Return [X, Y] of the center of cell containing provided text 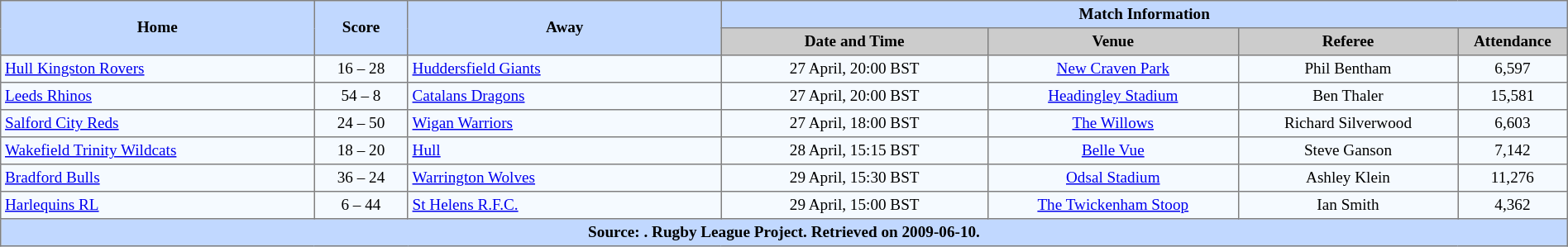
Ben Thaler [1348, 96]
27 April, 18:00 BST [854, 124]
Richard Silverwood [1348, 124]
29 April, 15:00 BST [854, 205]
Ashley Klein [1348, 178]
Leeds Rhinos [157, 96]
Hull Kingston Rovers [157, 69]
Home [157, 28]
St Helens R.F.C. [564, 205]
The Twickenham Stoop [1113, 205]
Belle Vue [1113, 150]
24 – 50 [361, 124]
Huddersfield Giants [564, 69]
Wakefield Trinity Wildcats [157, 150]
Salford City Reds [157, 124]
Warrington Wolves [564, 178]
The Willows [1113, 124]
Date and Time [854, 41]
28 April, 15:15 BST [854, 150]
Headingley Stadium [1113, 96]
Wigan Warriors [564, 124]
Score [361, 28]
16 – 28 [361, 69]
Bradford Bulls [157, 178]
Hull [564, 150]
6 – 44 [361, 205]
36 – 24 [361, 178]
6,597 [1513, 69]
18 – 20 [361, 150]
11,276 [1513, 178]
4,362 [1513, 205]
15,581 [1513, 96]
Steve Ganson [1348, 150]
29 April, 15:30 BST [854, 178]
New Craven Park [1113, 69]
6,603 [1513, 124]
Harlequins RL [157, 205]
Source: . Rugby League Project. Retrieved on 2009-06-10. [784, 233]
Venue [1113, 41]
Ian Smith [1348, 205]
54 – 8 [361, 96]
Odsal Stadium [1113, 178]
Away [564, 28]
7,142 [1513, 150]
Phil Bentham [1348, 69]
Catalans Dragons [564, 96]
Match Information [1145, 15]
Referee [1348, 41]
Attendance [1513, 41]
